Find where the given text appears and provide that cell's center as [x, y] coordinate. 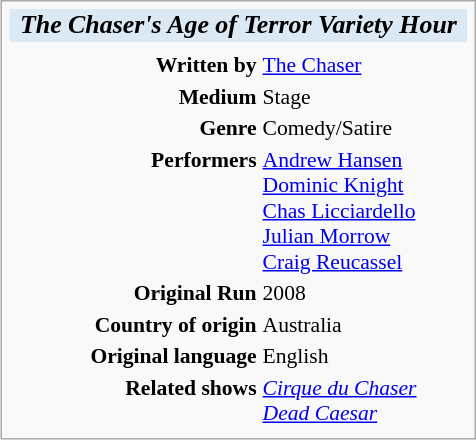
Australia [364, 324]
The Chaser [364, 65]
English [364, 356]
Performers [134, 210]
Genre [134, 128]
Related shows [134, 400]
Original Run [134, 293]
Original language [134, 356]
Stage [364, 96]
Written by [134, 65]
Andrew HansenDominic KnightChas LicciardelloJulian MorrowCraig Reucassel [364, 210]
2008 [364, 293]
Cirque du ChaserDead Caesar [364, 400]
Medium [134, 96]
The Chaser's Age of Terror Variety Hour [239, 26]
Comedy/Satire [364, 128]
Country of origin [134, 324]
